From the cell containing the given text, extract its center point as [X, Y] coordinate. 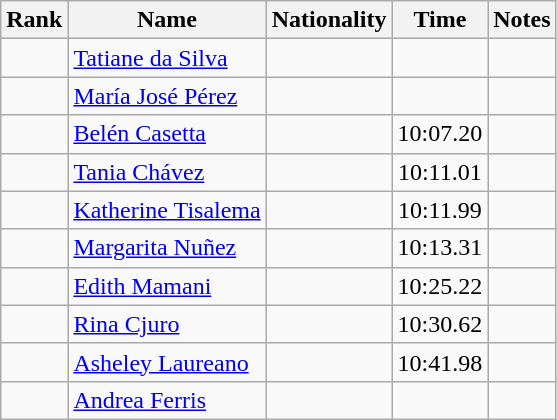
Name [167, 20]
Andrea Ferris [167, 400]
Asheley Laureano [167, 362]
Nationality [329, 20]
Time [440, 20]
10:13.31 [440, 248]
Margarita Nuñez [167, 248]
10:25.22 [440, 286]
Tania Chávez [167, 172]
10:11.01 [440, 172]
10:41.98 [440, 362]
Belén Casetta [167, 134]
Rank [34, 20]
Edith Mamani [167, 286]
Rina Cjuro [167, 324]
Katherine Tisalema [167, 210]
10:11.99 [440, 210]
Tatiane da Silva [167, 58]
Notes [522, 20]
María José Pérez [167, 96]
10:30.62 [440, 324]
10:07.20 [440, 134]
